Return the (X, Y) coordinate for the center point of the cell that contains the specified text.  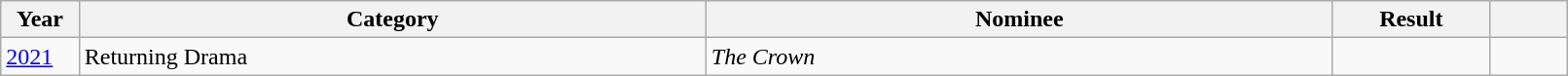
Category (392, 19)
The Crown (1019, 57)
Returning Drama (392, 57)
Nominee (1019, 19)
Year (40, 19)
Result (1411, 19)
2021 (40, 57)
